Output the [X, Y] coordinate of the center of the cell containing the given text.  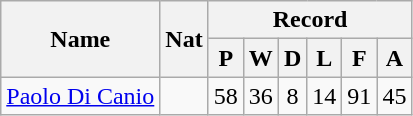
Record [310, 20]
91 [360, 96]
F [360, 58]
D [292, 58]
A [394, 58]
Nat [184, 39]
W [260, 58]
45 [394, 96]
P [226, 58]
8 [292, 96]
58 [226, 96]
L [324, 58]
14 [324, 96]
36 [260, 96]
Paolo Di Canio [80, 96]
Name [80, 39]
